Find where the given text appears and provide that cell's center as (x, y) coordinate. 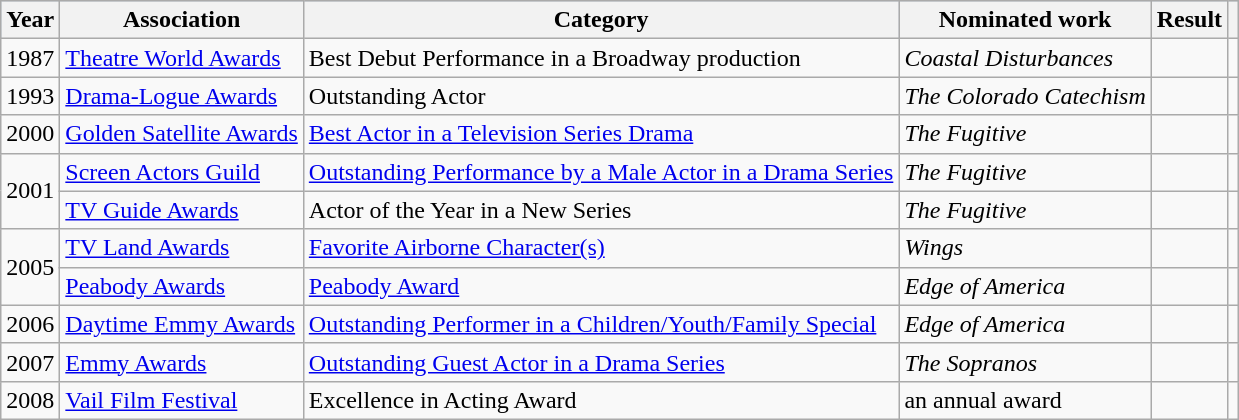
2007 (30, 362)
1993 (30, 96)
The Colorado Catechism (1025, 96)
Association (182, 20)
Coastal Disturbances (1025, 58)
Category (601, 20)
Best Debut Performance in a Broadway production (601, 58)
Daytime Emmy Awards (182, 324)
Drama-Logue Awards (182, 96)
Outstanding Guest Actor in a Drama Series (601, 362)
Nominated work (1025, 20)
Wings (1025, 248)
2008 (30, 400)
Vail Film Festival (182, 400)
Peabody Awards (182, 286)
Outstanding Performance by a Male Actor in a Drama Series (601, 172)
Outstanding Performer in a Children/Youth/Family Special (601, 324)
The Sopranos (1025, 362)
2005 (30, 267)
Golden Satellite Awards (182, 134)
Favorite Airborne Character(s) (601, 248)
1987 (30, 58)
Best Actor in a Television Series Drama (601, 134)
Result (1189, 20)
Screen Actors Guild (182, 172)
TV Land Awards (182, 248)
TV Guide Awards (182, 210)
Actor of the Year in a New Series (601, 210)
an annual award (1025, 400)
Outstanding Actor (601, 96)
Excellence in Acting Award (601, 400)
Peabody Award (601, 286)
Year (30, 20)
Emmy Awards (182, 362)
2000 (30, 134)
2001 (30, 191)
Theatre World Awards (182, 58)
2006 (30, 324)
